Scan for the cell matching the given text and deliver its (X, Y) coordinate at center. 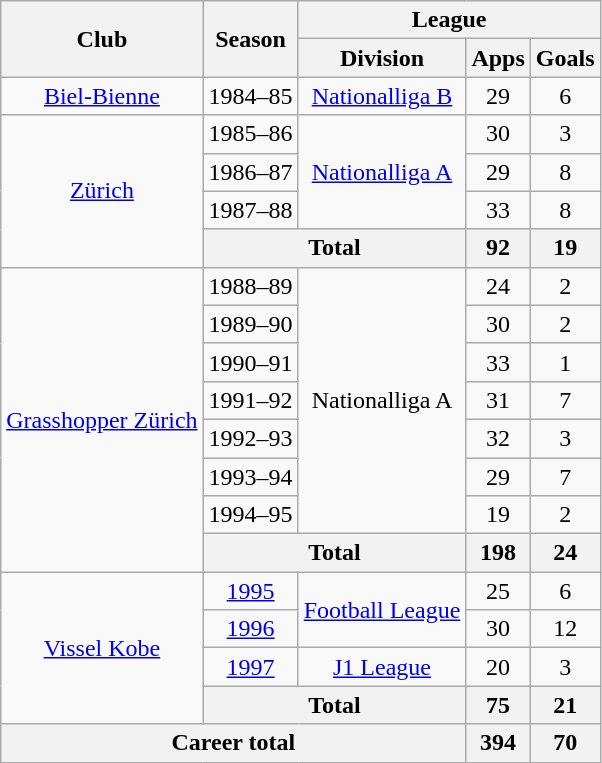
1990–91 (250, 362)
1985–86 (250, 134)
1993–94 (250, 477)
Season (250, 39)
Biel-Bienne (102, 96)
League (449, 20)
1 (565, 362)
92 (498, 248)
25 (498, 591)
1986–87 (250, 172)
394 (498, 743)
1988–89 (250, 286)
J1 League (382, 667)
1991–92 (250, 400)
198 (498, 553)
70 (565, 743)
1984–85 (250, 96)
1996 (250, 629)
1987–88 (250, 210)
Apps (498, 58)
1997 (250, 667)
75 (498, 705)
Football League (382, 610)
Career total (234, 743)
32 (498, 438)
Nationalliga B (382, 96)
1992–93 (250, 438)
Club (102, 39)
1989–90 (250, 324)
12 (565, 629)
Goals (565, 58)
Grasshopper Zürich (102, 419)
20 (498, 667)
Zürich (102, 191)
1995 (250, 591)
Vissel Kobe (102, 648)
31 (498, 400)
1994–95 (250, 515)
Division (382, 58)
21 (565, 705)
